Search for the cell housing the specified text and yield its [x, y] center coordinate. 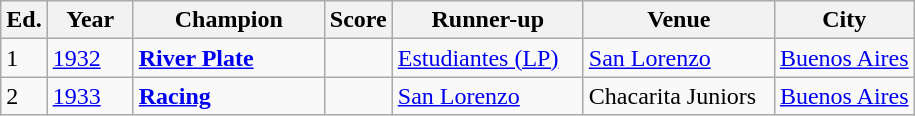
Ed. [24, 20]
Venue [678, 20]
Racing [228, 96]
1933 [90, 96]
Chacarita Juniors [678, 96]
Year [90, 20]
Estudiantes (LP) [488, 58]
1932 [90, 58]
River Plate [228, 58]
Score [358, 20]
Champion [228, 20]
City [844, 20]
Runner-up [488, 20]
2 [24, 96]
1 [24, 58]
